Detect which cell encompasses the target text, then output its [X, Y] center coordinate. 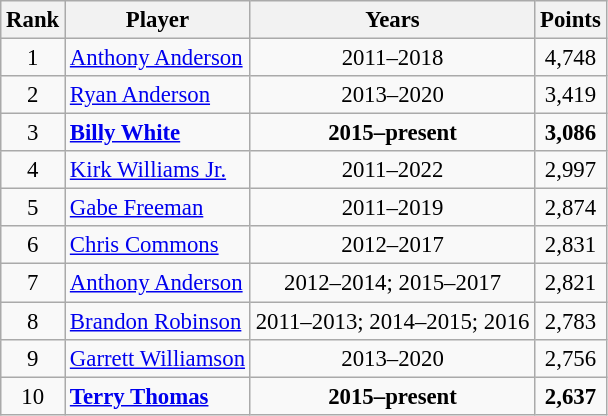
10 [33, 396]
Kirk Williams Jr. [158, 170]
Ryan Anderson [158, 95]
2,997 [570, 170]
2011–2013; 2014–2015; 2016 [392, 321]
5 [33, 208]
2,874 [570, 208]
2012–2017 [392, 245]
2011–2018 [392, 58]
Years [392, 20]
2,637 [570, 396]
Gabe Freeman [158, 208]
2,756 [570, 358]
2,821 [570, 283]
Rank [33, 20]
2 [33, 95]
6 [33, 245]
3,419 [570, 95]
2,831 [570, 245]
2,783 [570, 321]
Terry Thomas [158, 396]
2011–2019 [392, 208]
Points [570, 20]
Brandon Robinson [158, 321]
7 [33, 283]
Player [158, 20]
9 [33, 358]
3,086 [570, 133]
8 [33, 321]
3 [33, 133]
Garrett Williamson [158, 358]
1 [33, 58]
2012–2014; 2015–2017 [392, 283]
Chris Commons [158, 245]
4,748 [570, 58]
Billy White [158, 133]
4 [33, 170]
2011–2022 [392, 170]
